Pinpoint the cell where the given text exists, returning its [x, y] midpoint coordinate. 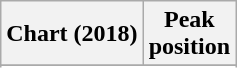
Chart (2018) [72, 34]
Peakposition [189, 34]
